Determine the [X, Y] coordinate at the center of the cell enclosing the given text.  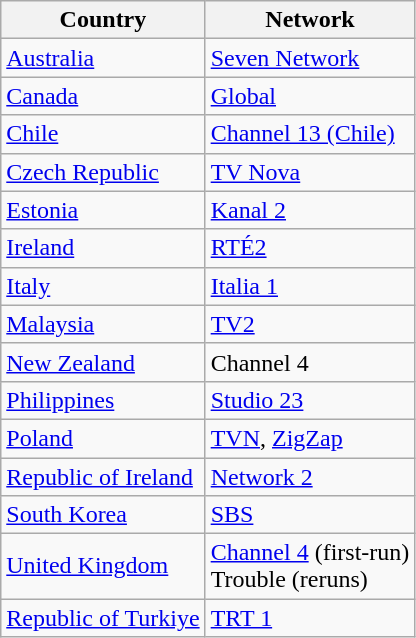
Australia [103, 58]
Canada [103, 96]
Channel 13 (Chile) [310, 134]
Network [310, 20]
TV Nova [310, 172]
South Korea [103, 515]
Estonia [103, 210]
Channel 4 (first-run)Trouble (reruns) [310, 566]
Ireland [103, 248]
Italia 1 [310, 286]
Kanal 2 [310, 210]
TVN, ZigZap [310, 438]
Studio 23 [310, 400]
Italy [103, 286]
Philippines [103, 400]
Republic of Turkiye [103, 618]
Republic of Ireland [103, 477]
Czech Republic [103, 172]
TRT 1 [310, 618]
Malaysia [103, 324]
Country [103, 20]
TV2 [310, 324]
RTÉ2 [310, 248]
New Zealand [103, 362]
SBS [310, 515]
Global [310, 96]
Seven Network [310, 58]
Channel 4 [310, 362]
United Kingdom [103, 566]
Network 2 [310, 477]
Poland [103, 438]
Chile [103, 134]
